Detect which cell encompasses the target text, then output its (X, Y) center coordinate. 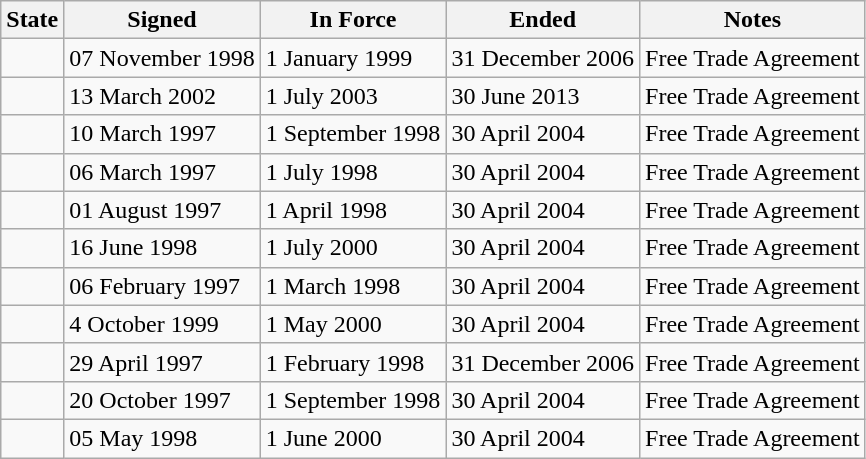
1 February 1998 (353, 362)
1 July 2000 (353, 248)
01 August 1997 (162, 210)
Notes (753, 20)
1 April 1998 (353, 210)
16 June 1998 (162, 248)
07 November 1998 (162, 58)
06 March 1997 (162, 172)
06 February 1997 (162, 286)
13 March 2002 (162, 96)
1 July 1998 (353, 172)
29 April 1997 (162, 362)
Signed (162, 20)
In Force (353, 20)
Ended (543, 20)
10 March 1997 (162, 134)
1 January 1999 (353, 58)
30 June 2013 (543, 96)
1 June 2000 (353, 438)
20 October 1997 (162, 400)
State (32, 20)
05 May 1998 (162, 438)
4 October 1999 (162, 324)
1 July 2003 (353, 96)
1 May 2000 (353, 324)
1 March 1998 (353, 286)
